For the text-containing cell, return its midpoint in [X, Y] coordinate format. 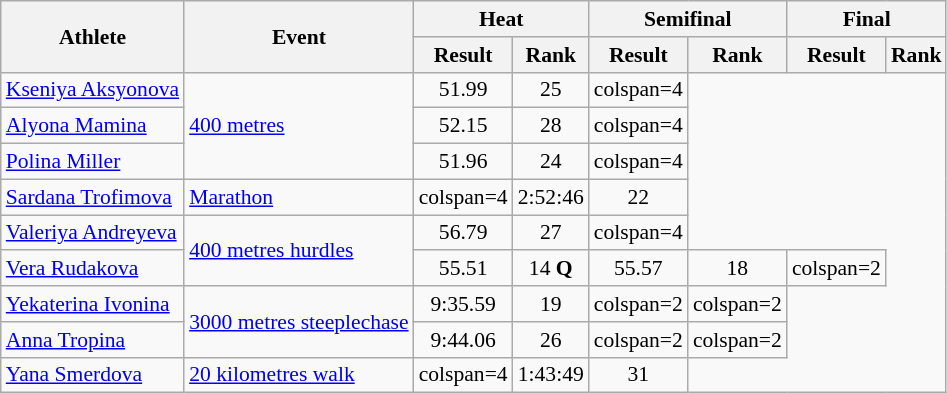
31 [638, 375]
51.99 [464, 90]
Polina Miller [92, 162]
1:43:49 [551, 375]
Anna Tropina [92, 340]
22 [638, 197]
Semifinal [688, 19]
55.51 [464, 269]
Marathon [299, 197]
Sardana Trofimova [92, 197]
52.15 [464, 126]
3000 metres steeplechase [299, 322]
2:52:46 [551, 197]
400 metres [299, 126]
Kseniya Aksyonova [92, 90]
9:44.06 [464, 340]
25 [551, 90]
Vera Rudakova [92, 269]
400 metres hurdles [299, 250]
19 [551, 304]
Heat [502, 19]
20 kilometres walk [299, 375]
Alyona Mamina [92, 126]
55.57 [638, 269]
27 [551, 233]
Event [299, 36]
9:35.59 [464, 304]
Athlete [92, 36]
24 [551, 162]
28 [551, 126]
51.96 [464, 162]
56.79 [464, 233]
Yekaterina Ivonina [92, 304]
18 [738, 269]
Yana Smerdova [92, 375]
14 Q [551, 269]
Valeriya Andreyeva [92, 233]
26 [551, 340]
Final [867, 19]
